Search for the cell housing the specified text and yield its (X, Y) center coordinate. 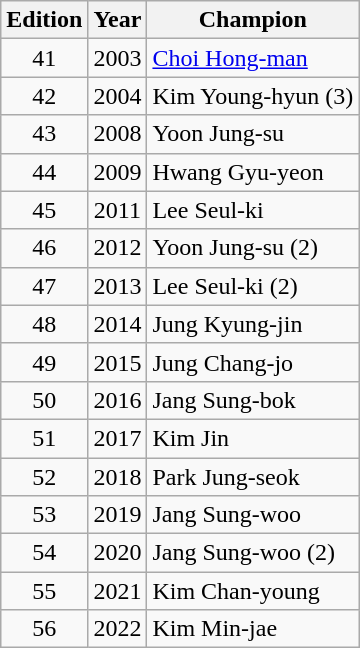
2004 (118, 96)
2011 (118, 210)
2016 (118, 400)
Kim Jin (253, 438)
43 (44, 134)
45 (44, 210)
2003 (118, 58)
Year (118, 20)
Lee Seul-ki (253, 210)
Yoon Jung-su (253, 134)
2008 (118, 134)
Yoon Jung-su (2) (253, 248)
Kim Young-hyun (3) (253, 96)
Jung Chang-jo (253, 362)
Hwang Gyu-yeon (253, 172)
2012 (118, 248)
Jang Sung-woo (2) (253, 553)
Jang Sung-bok (253, 400)
49 (44, 362)
47 (44, 286)
2022 (118, 629)
2013 (118, 286)
42 (44, 96)
2009 (118, 172)
Jang Sung-woo (253, 515)
Park Jung-seok (253, 477)
Kim Min-jae (253, 629)
44 (44, 172)
2020 (118, 553)
Jung Kyung-jin (253, 324)
2021 (118, 591)
52 (44, 477)
2017 (118, 438)
55 (44, 591)
51 (44, 438)
54 (44, 553)
50 (44, 400)
Choi Hong-man (253, 58)
2019 (118, 515)
41 (44, 58)
2018 (118, 477)
Kim Chan-young (253, 591)
Champion (253, 20)
56 (44, 629)
Edition (44, 20)
48 (44, 324)
2015 (118, 362)
2014 (118, 324)
Lee Seul-ki (2) (253, 286)
46 (44, 248)
53 (44, 515)
